Pinpoint the cell where the given text exists, returning its [X, Y] midpoint coordinate. 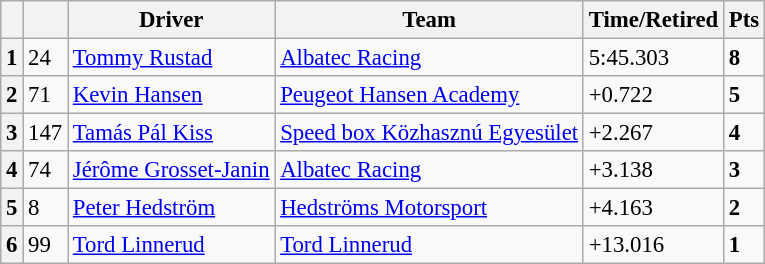
74 [46, 170]
Pts [744, 20]
+4.163 [653, 208]
147 [46, 133]
Kevin Hansen [172, 95]
6 [12, 245]
24 [46, 58]
Jérôme Grosset-Janin [172, 170]
Speed box Közhasznú Egyesület [430, 133]
Hedströms Motorsport [430, 208]
Tamás Pál Kiss [172, 133]
Tommy Rustad [172, 58]
71 [46, 95]
Driver [172, 20]
Team [430, 20]
5:45.303 [653, 58]
Time/Retired [653, 20]
+2.267 [653, 133]
Peugeot Hansen Academy [430, 95]
+0.722 [653, 95]
+13.016 [653, 245]
99 [46, 245]
+3.138 [653, 170]
Peter Hedström [172, 208]
